Locate the cell with the specified text and output its (X, Y) center coordinate. 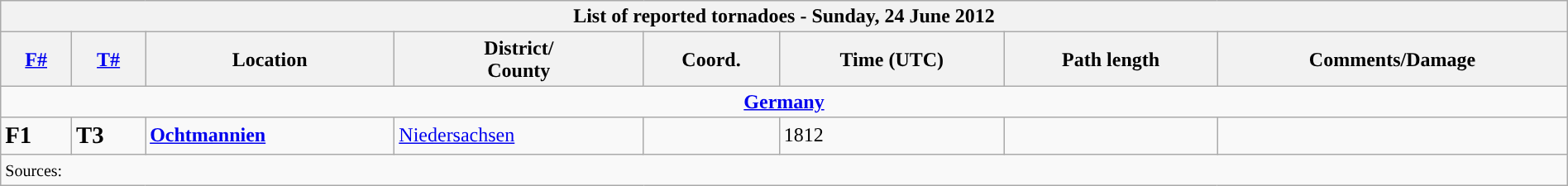
District/County (519, 60)
Ochtmannien (270, 136)
F1 (36, 136)
T# (109, 60)
Comments/Damage (1393, 60)
T3 (109, 136)
Niedersachsen (519, 136)
Location (270, 60)
List of reported tornadoes - Sunday, 24 June 2012 (784, 17)
Coord. (711, 60)
Germany (784, 102)
Path length (1110, 60)
F# (36, 60)
1812 (892, 136)
Sources: (784, 169)
Time (UTC) (892, 60)
